Search for the cell housing the specified text and yield its (x, y) center coordinate. 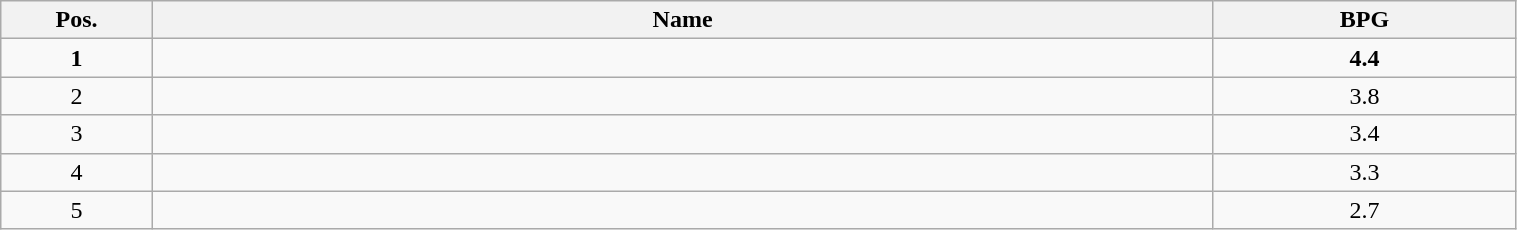
3 (77, 134)
4.4 (1364, 58)
1 (77, 58)
3.4 (1364, 134)
2 (77, 96)
BPG (1364, 20)
Pos. (77, 20)
3.3 (1364, 172)
3.8 (1364, 96)
Name (682, 20)
5 (77, 210)
2.7 (1364, 210)
4 (77, 172)
